For the text-containing cell, return its midpoint in (x, y) coordinate format. 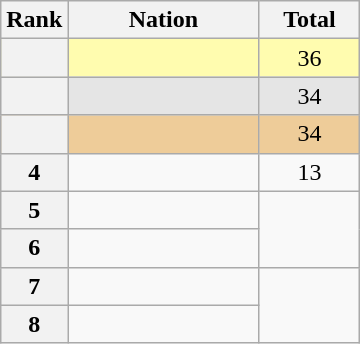
13 (310, 172)
4 (34, 172)
6 (34, 248)
Nation (164, 20)
Rank (34, 20)
7 (34, 286)
5 (34, 210)
36 (310, 58)
8 (34, 324)
Total (310, 20)
